Capture the cell that displays the provided text and extract its [x, y] central coordinate. 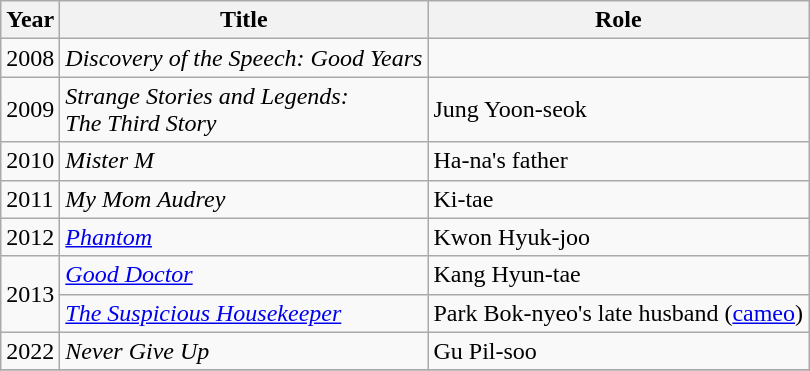
Phantom [244, 237]
Park Bok-nyeo's late husband (cameo) [618, 313]
2009 [30, 110]
Mister M [244, 161]
Jung Yoon-seok [618, 110]
Discovery of the Speech: Good Years [244, 58]
Never Give Up [244, 351]
2012 [30, 237]
Good Doctor [244, 275]
Ki-tae [618, 199]
2013 [30, 294]
2011 [30, 199]
Title [244, 20]
Kang Hyun-tae [618, 275]
2022 [30, 351]
The Suspicious Housekeeper [244, 313]
Strange Stories and Legends: The Third Story [244, 110]
Role [618, 20]
Ha-na's father [618, 161]
My Mom Audrey [244, 199]
2008 [30, 58]
Year [30, 20]
2010 [30, 161]
Kwon Hyuk-joo [618, 237]
Gu Pil-soo [618, 351]
